Provide the [x, y] coordinate of the cell's center where the given text is located.  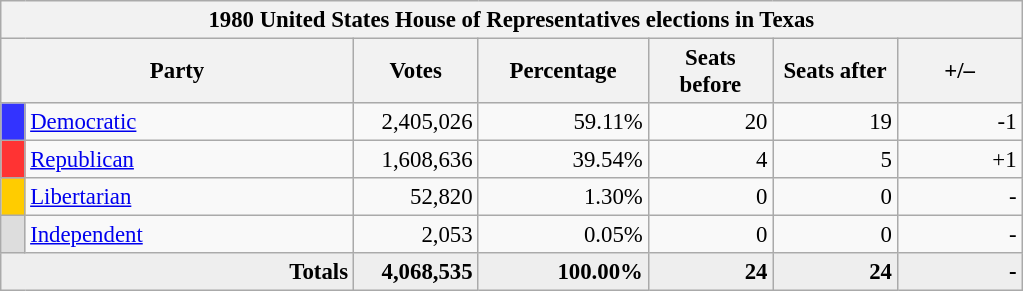
0.05% [563, 235]
39.54% [563, 160]
1980 United States House of Representatives elections in Texas [512, 20]
Seats before [710, 72]
+/– [960, 72]
20 [710, 122]
2,405,026 [416, 122]
59.11% [563, 122]
19 [836, 122]
1.30% [563, 197]
Percentage [563, 72]
+1 [960, 160]
Libertarian [189, 197]
52,820 [416, 197]
Votes [416, 72]
Independent [189, 235]
5 [836, 160]
-1 [960, 122]
Democratic [189, 122]
Republican [189, 160]
4 [710, 160]
2,053 [416, 235]
1,608,636 [416, 160]
Party [178, 72]
Seats after [836, 72]
